Provide the (x, y) coordinate of the cell's center where the given text is located.  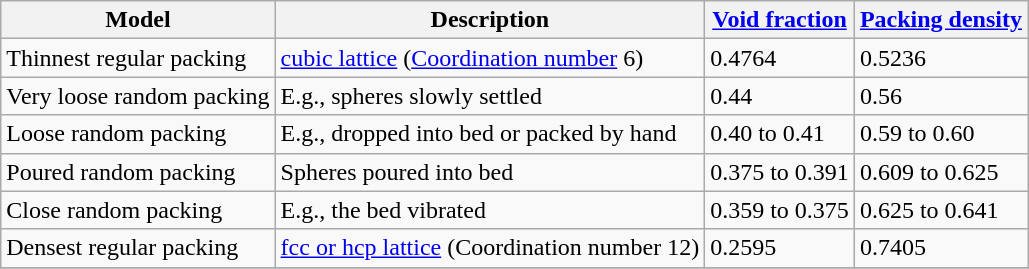
E.g., dropped into bed or packed by hand (490, 134)
Poured random packing (138, 172)
0.5236 (940, 58)
Loose random packing (138, 134)
Very loose random packing (138, 96)
Packing density (940, 20)
0.609 to 0.625 (940, 172)
cubic lattice (Coordination number 6) (490, 58)
0.44 (780, 96)
E.g., the bed vibrated (490, 210)
fcc or hcp lattice (Coordination number 12) (490, 248)
0.4764 (780, 58)
Spheres poured into bed (490, 172)
Densest regular packing (138, 248)
0.56 (940, 96)
Close random packing (138, 210)
Void fraction (780, 20)
Model (138, 20)
E.g., spheres slowly settled (490, 96)
0.625 to 0.641 (940, 210)
0.7405 (940, 248)
0.375 to 0.391 (780, 172)
0.359 to 0.375 (780, 210)
0.40 to 0.41 (780, 134)
0.59 to 0.60 (940, 134)
Description (490, 20)
0.2595 (780, 248)
Thinnest regular packing (138, 58)
